Capture the cell that displays the provided text and extract its [X, Y] central coordinate. 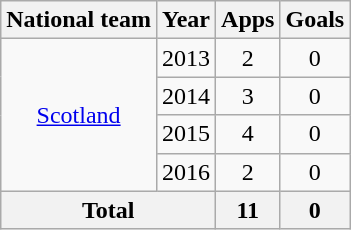
3 [248, 96]
Goals [315, 20]
2016 [186, 172]
4 [248, 134]
2013 [186, 58]
Scotland [79, 115]
2015 [186, 134]
11 [248, 210]
2014 [186, 96]
National team [79, 20]
Year [186, 20]
Apps [248, 20]
Total [108, 210]
